Output the [x, y] coordinate of the center of the cell containing the given text.  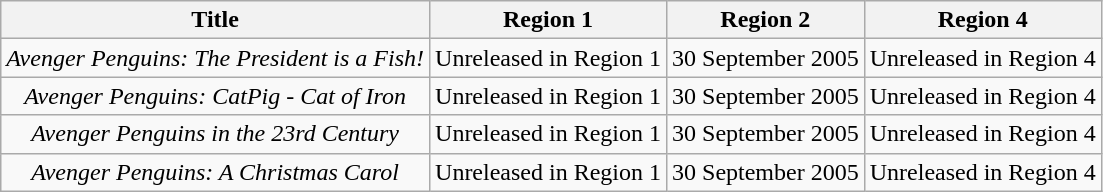
Region 2 [766, 20]
Title [216, 20]
Avenger Penguins: The President is a Fish! [216, 58]
Region 4 [982, 20]
Avenger Penguins: CatPig - Cat of Iron [216, 96]
Region 1 [548, 20]
Avenger Penguins in the 23rd Century [216, 134]
Avenger Penguins: A Christmas Carol [216, 172]
